Extract the (X, Y) coordinate from the center of the cell holding the provided text.  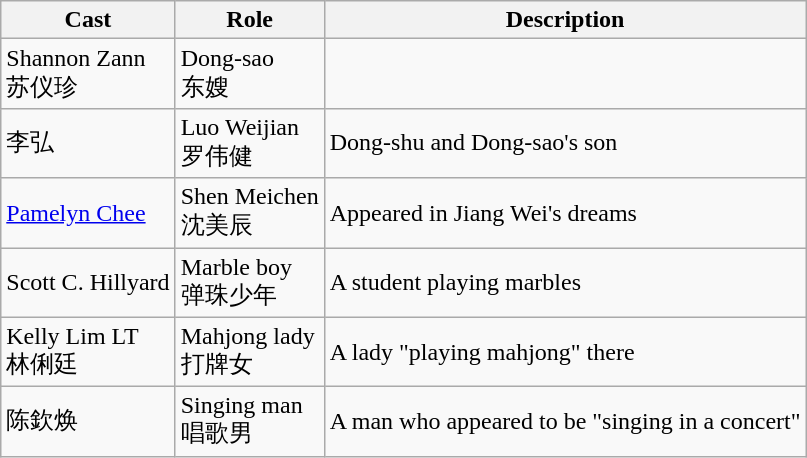
A lady "playing mahjong" there (565, 352)
陈欽焕 (88, 422)
Luo Weijian 罗伟健 (250, 143)
Kelly Lim LT 林俐廷 (88, 352)
Shen Meichen 沈美辰 (250, 213)
Mahjong lady 打牌女 (250, 352)
李弘 (88, 143)
Dong-sao 东嫂 (250, 74)
Pamelyn Chee (88, 213)
Scott C. Hillyard (88, 283)
Shannon Zann 苏仪珍 (88, 74)
Singing man 唱歌男 (250, 422)
Description (565, 20)
Appeared in Jiang Wei's dreams (565, 213)
A student playing marbles (565, 283)
A man who appeared to be "singing in a concert" (565, 422)
Role (250, 20)
Dong-shu and Dong-sao's son (565, 143)
Marble boy 弹珠少年 (250, 283)
Cast (88, 20)
